Pinpoint the cell where the given text exists, returning its [x, y] midpoint coordinate. 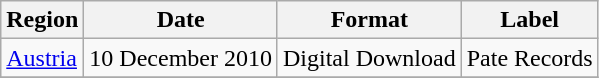
Region [42, 20]
Digital Download [369, 58]
Austria [42, 58]
Date [181, 20]
Label [530, 20]
10 December 2010 [181, 58]
Format [369, 20]
Pate Records [530, 58]
